Pinpoint the cell where the given text exists, returning its [X, Y] midpoint coordinate. 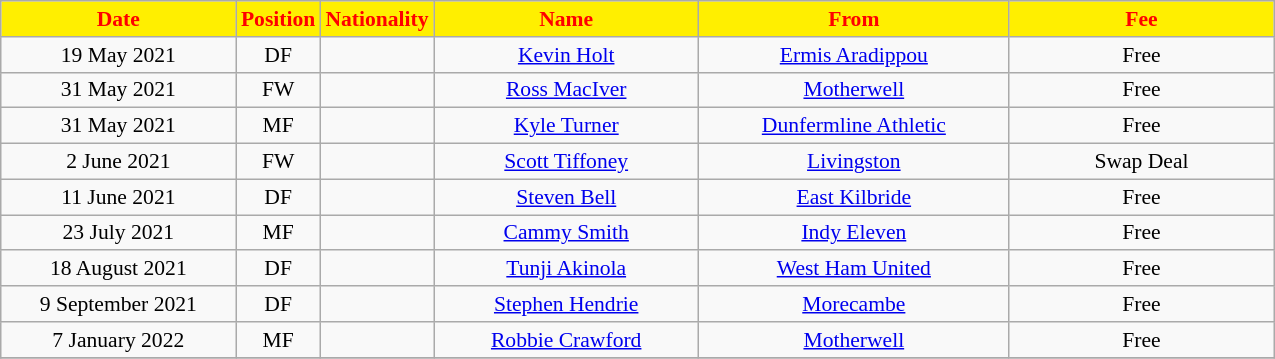
7 January 2022 [118, 340]
2 June 2021 [118, 162]
18 August 2021 [118, 269]
From [854, 19]
Swap Deal [1142, 162]
23 July 2021 [118, 233]
Robbie Crawford [566, 340]
11 June 2021 [118, 197]
Indy Eleven [854, 233]
Kyle Turner [566, 126]
Cammy Smith [566, 233]
Fee [1142, 19]
Date [118, 19]
Name [566, 19]
Morecambe [854, 304]
19 May 2021 [118, 55]
Livingston [854, 162]
East Kilbride [854, 197]
Ermis Aradippou [854, 55]
Nationality [376, 19]
Scott Tiffoney [566, 162]
Ross MacIver [566, 90]
9 September 2021 [118, 304]
Kevin Holt [566, 55]
Position [278, 19]
Dunfermline Athletic [854, 126]
Tunji Akinola [566, 269]
Stephen Hendrie [566, 304]
West Ham United [854, 269]
Steven Bell [566, 197]
